Detect which cell encompasses the target text, then output its [x, y] center coordinate. 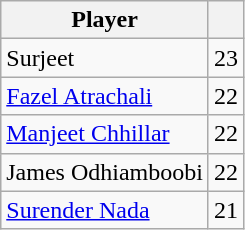
23 [226, 58]
Player [105, 20]
Fazel Atrachali [105, 96]
James Odhiamboobi [105, 172]
Manjeet Chhillar [105, 134]
21 [226, 210]
Surjeet [105, 58]
Surender Nada [105, 210]
